Provide the [x, y] coordinate of the cell's center where the given text is located.  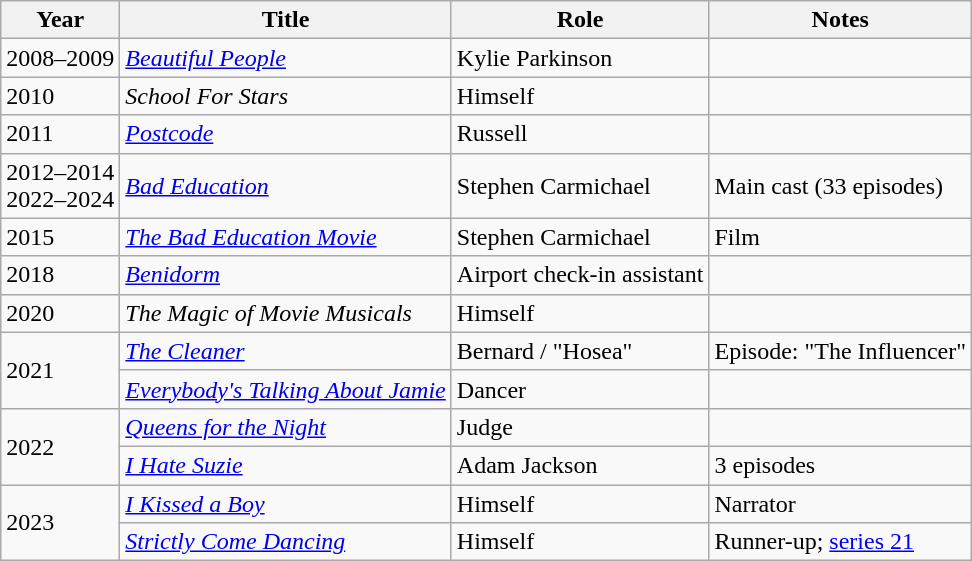
Role [580, 20]
School For Stars [286, 96]
Postcode [286, 134]
Everybody's Talking About Jamie [286, 389]
Beautiful People [286, 58]
I Hate Suzie [286, 465]
2015 [60, 237]
Bad Education [286, 186]
Main cast (33 episodes) [840, 186]
Year [60, 20]
Judge [580, 427]
2020 [60, 313]
2023 [60, 522]
Film [840, 237]
2021 [60, 370]
2008–2009 [60, 58]
Notes [840, 20]
Runner-up; series 21 [840, 542]
2018 [60, 275]
Dancer [580, 389]
2022 [60, 446]
Adam Jackson [580, 465]
2012–2014 2022–2024 [60, 186]
Strictly Come Dancing [286, 542]
Benidorm [286, 275]
Queens for the Night [286, 427]
2010 [60, 96]
Narrator [840, 503]
Episode: "The Influencer" [840, 351]
The Cleaner [286, 351]
Airport check-in assistant [580, 275]
I Kissed a Boy [286, 503]
Bernard / "Hosea" [580, 351]
2011 [60, 134]
3 episodes [840, 465]
The Bad Education Movie [286, 237]
Russell [580, 134]
The Magic of Movie Musicals [286, 313]
Kylie Parkinson [580, 58]
Title [286, 20]
